Detect which cell encompasses the target text, then output its (X, Y) center coordinate. 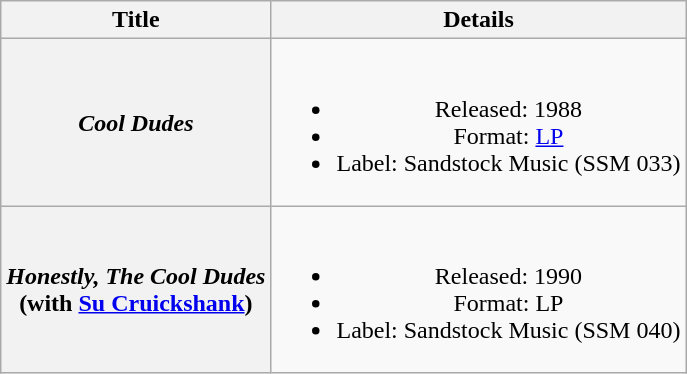
Released: 1988Format: LPLabel: Sandstock Music (SSM 033) (478, 122)
Released: 1990Format: LPLabel: Sandstock Music (SSM 040) (478, 290)
Honestly, The Cool Dudes (with Su Cruickshank) (136, 290)
Details (478, 20)
Title (136, 20)
Cool Dudes (136, 122)
